For the text-containing cell, return its midpoint in (X, Y) coordinate format. 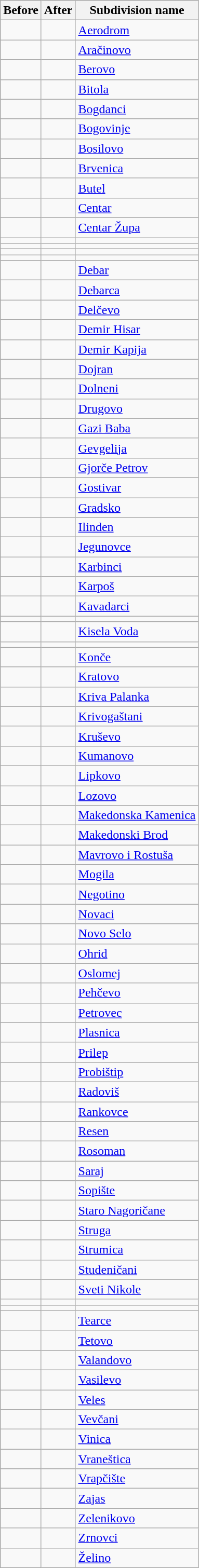
Kruševo (137, 736)
Makedonska Kamenica (137, 815)
Demir Kapija (137, 349)
Oslomej (137, 973)
Prilep (137, 1052)
Jegunovce (137, 547)
Gradsko (137, 507)
Centar Župa (137, 227)
Rosoman (137, 1151)
Konče (137, 657)
Before (21, 10)
Tetovo (137, 1340)
Studeničani (137, 1270)
Gevgelija (137, 448)
Sveti Nikole (137, 1289)
After (58, 10)
Lipkovo (137, 775)
Karbinci (137, 567)
Struga (137, 1230)
Kavadarci (137, 606)
Zelenikovo (137, 1518)
Debarca (137, 290)
Novaci (137, 914)
Petrovec (137, 1013)
Kisela Voda (137, 632)
Bogovinje (137, 129)
Sopište (137, 1191)
Krivogaštani (137, 716)
Radoviš (137, 1092)
Ilinden (137, 527)
Aračinovo (137, 50)
Plasnica (137, 1032)
Rankovce (137, 1111)
Drugovo (137, 408)
Vraneštica (137, 1459)
Ohrid (137, 953)
Saraj (137, 1171)
Butel (137, 188)
Resen (137, 1131)
Dolneni (137, 389)
Brvenica (137, 168)
Delčevo (137, 310)
Kriva Palanka (137, 697)
Zrnovci (137, 1538)
Bogdanci (137, 109)
Staro Nagoričane (137, 1210)
Želino (137, 1558)
Strumica (137, 1250)
Vinica (137, 1439)
Demir Hisar (137, 330)
Novo Selo (137, 934)
Valandovo (137, 1360)
Vrapčište (137, 1479)
Vasilevo (137, 1380)
Negotino (137, 894)
Bitola (137, 89)
Subdivision name (137, 10)
Mavrovo i Rostuša (137, 855)
Bosilovo (137, 148)
Aerodrom (137, 30)
Probištip (137, 1072)
Mogila (137, 875)
Debar (137, 270)
Gostivar (137, 487)
Berovo (137, 70)
Centar (137, 208)
Dojran (137, 369)
Gazi Baba (137, 428)
Pehčevo (137, 993)
Kumanovo (137, 756)
Gjorče Petrov (137, 468)
Tearce (137, 1320)
Karpoš (137, 587)
Vevčani (137, 1420)
Lozovo (137, 796)
Zajas (137, 1498)
Veles (137, 1400)
Makedonski Brod (137, 835)
Kratovo (137, 677)
